Find where the given text appears and provide that cell's center as [X, Y] coordinate. 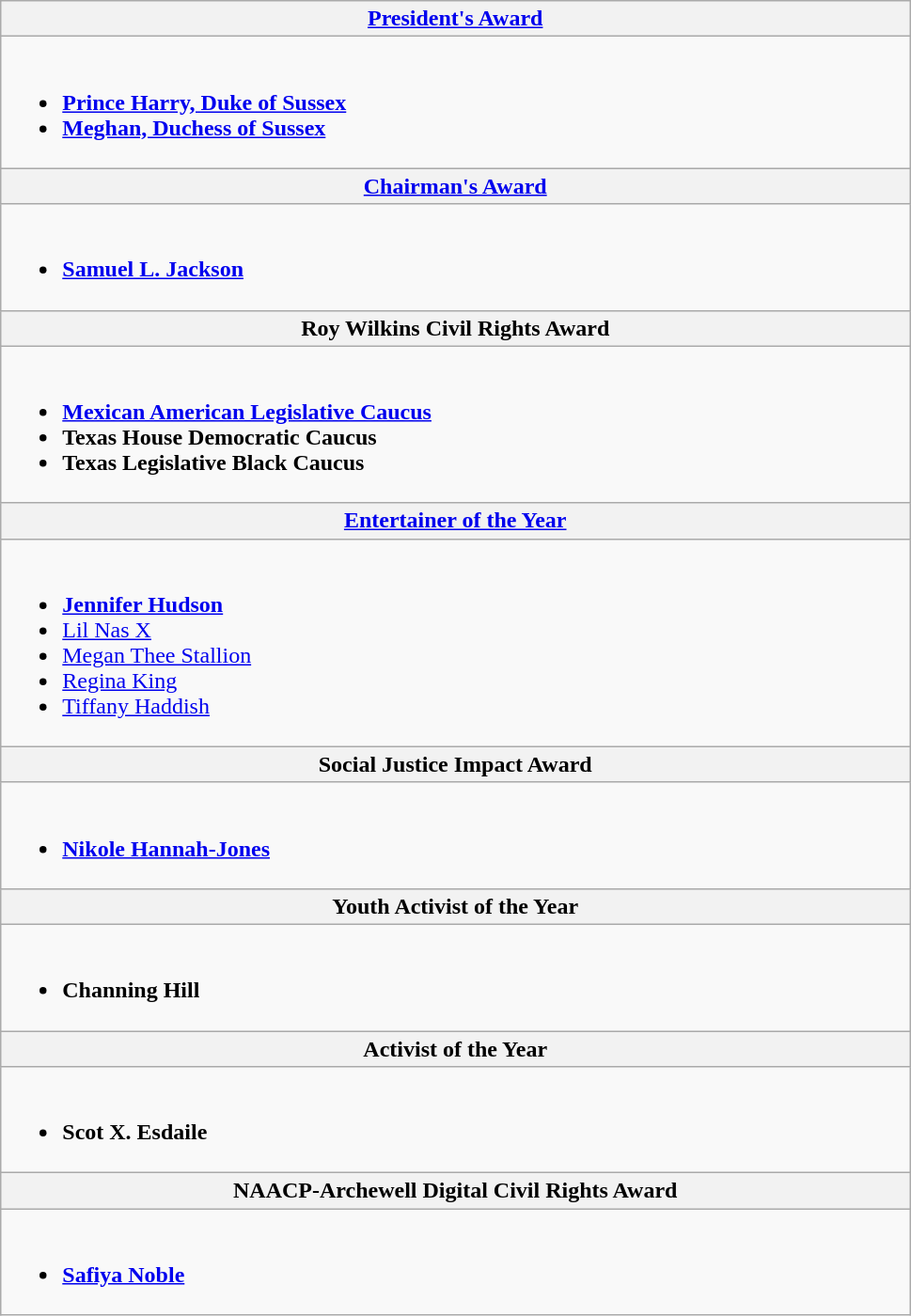
Entertainer of the Year [455, 521]
Safiya Noble [455, 1261]
Scot X. Esdaile [455, 1120]
Samuel L. Jackson [455, 258]
Channing Hill [455, 978]
Mexican American Legislative CaucusTexas House Democratic CaucusTexas Legislative Black Caucus [455, 425]
Social Justice Impact Award [455, 764]
Chairman's Award [455, 186]
Jennifer HudsonLil Nas XMegan Thee StallionRegina KingTiffany Haddish [455, 643]
President's Award [455, 19]
Roy Wilkins Civil Rights Award [455, 328]
NAACP-Archewell Digital Civil Rights Award [455, 1191]
Nikole Hannah-Jones [455, 835]
Youth Activist of the Year [455, 906]
Prince Harry, Duke of SussexMeghan, Duchess of Sussex [455, 102]
Activist of the Year [455, 1048]
